Extract the [X, Y] coordinate from the center of the cell holding the provided text.  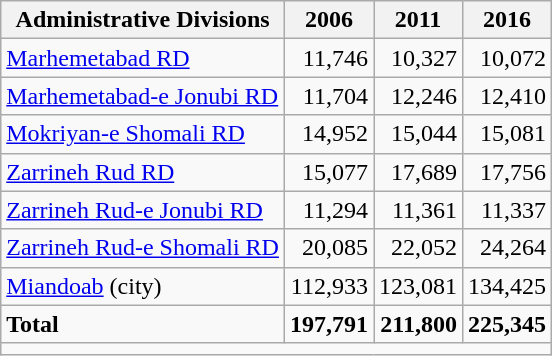
Zarrineh Rud-e Jonubi RD [143, 210]
Administrative Divisions [143, 20]
17,689 [418, 172]
134,425 [508, 286]
15,077 [328, 172]
12,246 [418, 96]
Miandoab (city) [143, 286]
24,264 [508, 248]
11,704 [328, 96]
15,081 [508, 134]
2016 [508, 20]
14,952 [328, 134]
123,081 [418, 286]
211,800 [418, 324]
197,791 [328, 324]
Zarrineh Rud-e Shomali RD [143, 248]
112,933 [328, 286]
Total [143, 324]
Marhemetabad-e Jonubi RD [143, 96]
11,361 [418, 210]
11,337 [508, 210]
11,746 [328, 58]
2006 [328, 20]
Marhemetabad RD [143, 58]
15,044 [418, 134]
12,410 [508, 96]
22,052 [418, 248]
10,327 [418, 58]
Zarrineh Rud RD [143, 172]
2011 [418, 20]
17,756 [508, 172]
20,085 [328, 248]
10,072 [508, 58]
Mokriyan-e Shomali RD [143, 134]
225,345 [508, 324]
11,294 [328, 210]
